Identify which cell holds the provided text, then report its [x, y] central coordinate. 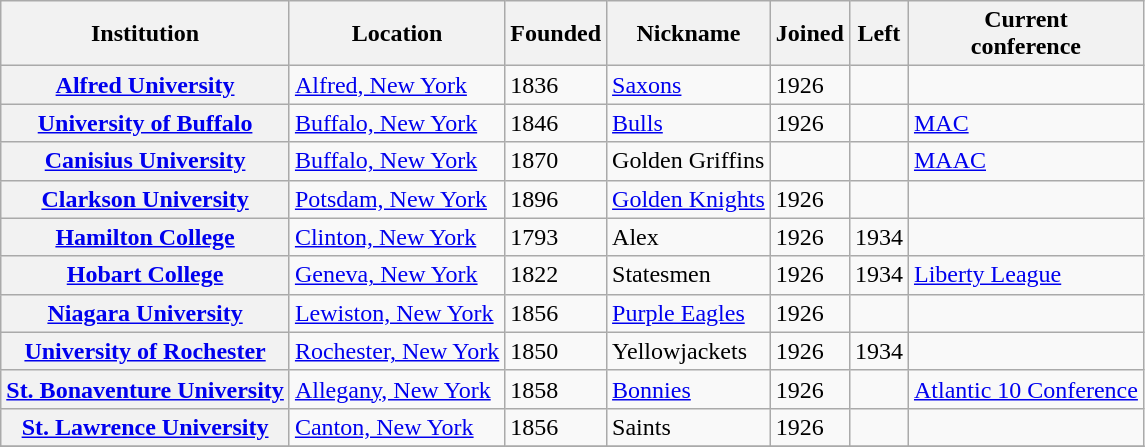
1850 [556, 351]
Lewiston, New York [396, 313]
1836 [556, 85]
Rochester, New York [396, 351]
Clinton, New York [396, 237]
MAAC [1026, 161]
Golden Griffins [689, 161]
Atlantic 10 Conference [1026, 389]
Niagara University [146, 313]
Saxons [689, 85]
1793 [556, 237]
Founded [556, 34]
Left [878, 34]
Currentconference [1026, 34]
MAC [1026, 123]
1896 [556, 199]
Hamilton College [146, 237]
Alfred University [146, 85]
Purple Eagles [689, 313]
Geneva, New York [396, 275]
Allegany, New York [396, 389]
Nickname [689, 34]
Potsdam, New York [396, 199]
Alfred, New York [396, 85]
Canisius University [146, 161]
St. Lawrence University [146, 427]
Clarkson University [146, 199]
Liberty League [1026, 275]
Hobart College [146, 275]
Bonnies [689, 389]
Alex [689, 237]
University of Buffalo [146, 123]
1870 [556, 161]
Location [396, 34]
Joined [810, 34]
Saints [689, 427]
St. Bonaventure University [146, 389]
Statesmen [689, 275]
Canton, New York [396, 427]
University of Rochester [146, 351]
Bulls [689, 123]
1822 [556, 275]
Institution [146, 34]
1846 [556, 123]
Golden Knights [689, 199]
1858 [556, 389]
Yellowjackets [689, 351]
